Provide the (x, y) coordinate of the cell's center where the given text is located.  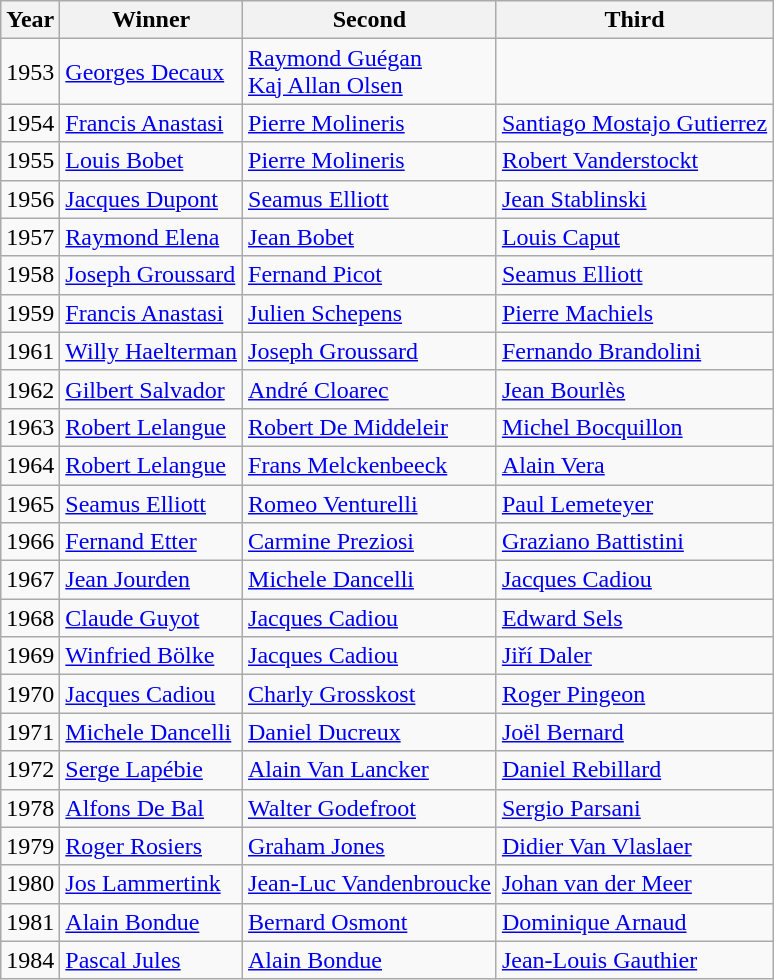
Robert Vanderstockt (634, 161)
Jean Bourlès (634, 389)
Jean Stablinski (634, 199)
Robert De Middeleir (370, 427)
Sergio Parsani (634, 808)
Year (30, 20)
Willy Haelterman (152, 351)
Third (634, 20)
Gilbert Salvador (152, 389)
1954 (30, 123)
Serge Lapébie (152, 770)
Alain Van Lancker (370, 770)
1969 (30, 656)
Fernand Etter (152, 542)
Roger Rosiers (152, 846)
1967 (30, 580)
1956 (30, 199)
Claude Guyot (152, 618)
1962 (30, 389)
Georges Decaux (152, 72)
1972 (30, 770)
André Cloarec (370, 389)
Michel Bocquillon (634, 427)
Roger Pingeon (634, 694)
Frans Melckenbeeck (370, 465)
Julien Schepens (370, 313)
Jean-Louis Gauthier (634, 960)
Walter Godefroot (370, 808)
Joël Bernard (634, 732)
Winner (152, 20)
1984 (30, 960)
Carmine Preziosi (370, 542)
Graziano Battistini (634, 542)
Jacques Dupont (152, 199)
1971 (30, 732)
Romeo Venturelli (370, 503)
Jos Lammertink (152, 884)
1979 (30, 846)
Fernand Picot (370, 275)
Edward Sels (634, 618)
Jean Bobet (370, 237)
Alain Vera (634, 465)
1961 (30, 351)
1978 (30, 808)
Daniel Rebillard (634, 770)
Charly Grosskost (370, 694)
1958 (30, 275)
1955 (30, 161)
Winfried Bölke (152, 656)
1970 (30, 694)
Raymond Elena (152, 237)
Jiří Daler (634, 656)
Pascal Jules (152, 960)
Fernando Brandolini (634, 351)
Bernard Osmont (370, 922)
Paul Lemeteyer (634, 503)
1964 (30, 465)
1963 (30, 427)
Alfons De Bal (152, 808)
Louis Caput (634, 237)
1980 (30, 884)
Santiago Mostajo Gutierrez (634, 123)
1959 (30, 313)
1981 (30, 922)
Daniel Ducreux (370, 732)
Second (370, 20)
1953 (30, 72)
Pierre Machiels (634, 313)
Jean Jourden (152, 580)
Louis Bobet (152, 161)
Didier Van Vlaslaer (634, 846)
1957 (30, 237)
Johan van der Meer (634, 884)
Graham Jones (370, 846)
1968 (30, 618)
Raymond Guégan Kaj Allan Olsen (370, 72)
Dominique Arnaud (634, 922)
1966 (30, 542)
Jean-Luc Vandenbroucke (370, 884)
1965 (30, 503)
